Search for the cell housing the specified text and yield its [x, y] center coordinate. 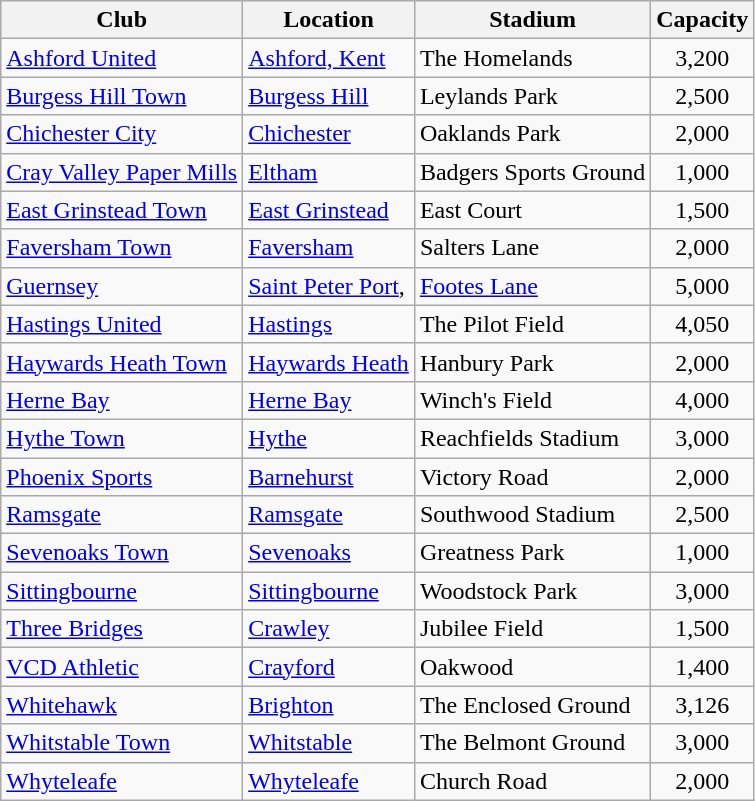
Badgers Sports Ground [532, 172]
Sevenoaks Town [122, 553]
Woodstock Park [532, 591]
Saint Peter Port, [329, 286]
The Enclosed Ground [532, 705]
Whitehawk [122, 705]
The Homelands [532, 58]
VCD Athletic [122, 667]
Burgess Hill [329, 96]
4,050 [702, 324]
Three Bridges [122, 629]
Salters Lane [532, 248]
Hythe Town [122, 438]
The Pilot Field [532, 324]
Oaklands Park [532, 134]
Phoenix Sports [122, 477]
4,000 [702, 400]
Crayford [329, 667]
3,126 [702, 705]
Greatness Park [532, 553]
Burgess Hill Town [122, 96]
Haywards Heath Town [122, 362]
Hastings [329, 324]
Victory Road [532, 477]
Barnehurst [329, 477]
3,200 [702, 58]
Ashford United [122, 58]
Leylands Park [532, 96]
Oakwood [532, 667]
Crawley [329, 629]
East Grinstead [329, 210]
The Belmont Ground [532, 743]
Hanbury Park [532, 362]
Reachfields Stadium [532, 438]
Guernsey [122, 286]
Chichester City [122, 134]
1,400 [702, 667]
5,000 [702, 286]
East Court [532, 210]
Whitstable Town [122, 743]
Chichester [329, 134]
Location [329, 20]
Brighton [329, 705]
Whitstable [329, 743]
Faversham [329, 248]
Stadium [532, 20]
Haywards Heath [329, 362]
Church Road [532, 781]
Eltham [329, 172]
Sevenoaks [329, 553]
Southwood Stadium [532, 515]
Hastings United [122, 324]
Hythe [329, 438]
Ashford, Kent [329, 58]
Footes Lane [532, 286]
Cray Valley Paper Mills [122, 172]
Club [122, 20]
Faversham Town [122, 248]
East Grinstead Town [122, 210]
Capacity [702, 20]
Winch's Field [532, 400]
Jubilee Field [532, 629]
